Determine the [x, y] coordinate at the center of the cell enclosing the given text.  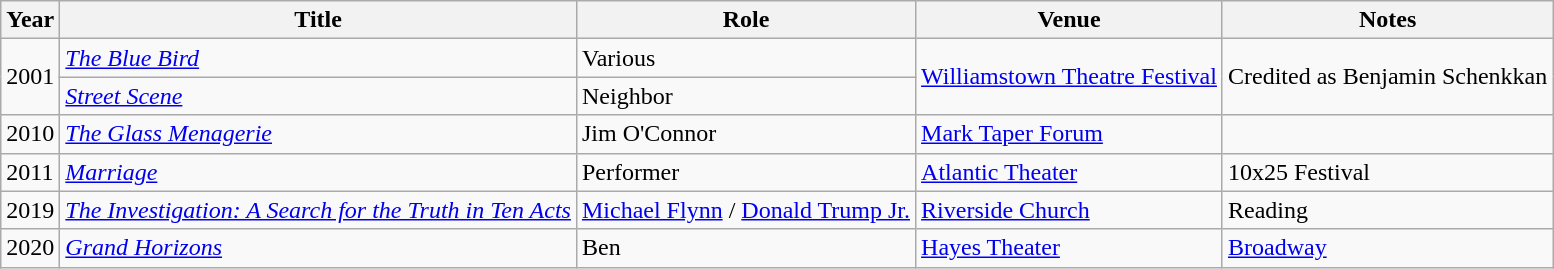
Street Scene [318, 96]
2019 [30, 210]
2001 [30, 77]
Performer [746, 172]
The Blue Bird [318, 58]
Mark Taper Forum [1070, 134]
Grand Horizons [318, 248]
Michael Flynn / Donald Trump Jr. [746, 210]
Hayes Theater [1070, 248]
2020 [30, 248]
Year [30, 20]
Williamstown Theatre Festival [1070, 77]
Marriage [318, 172]
Broadway [1387, 248]
Title [318, 20]
Credited as Benjamin Schenkkan [1387, 77]
Role [746, 20]
10x25 Festival [1387, 172]
Neighbor [746, 96]
2011 [30, 172]
Riverside Church [1070, 210]
Reading [1387, 210]
2010 [30, 134]
Atlantic Theater [1070, 172]
Notes [1387, 20]
Venue [1070, 20]
Jim O'Connor [746, 134]
The Investigation: A Search for the Truth in Ten Acts [318, 210]
The Glass Menagerie [318, 134]
Various [746, 58]
Ben [746, 248]
